Capture the cell that displays the provided text and extract its (x, y) central coordinate. 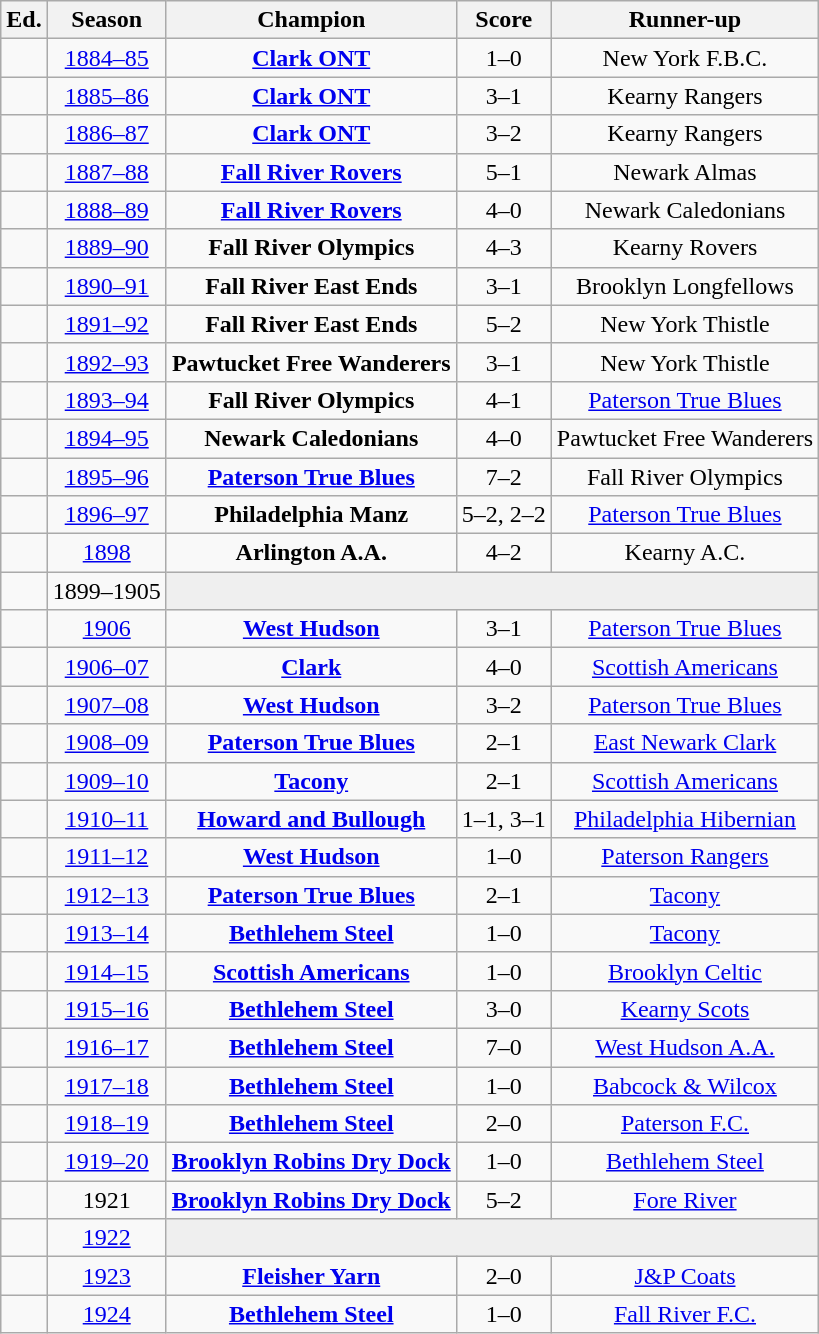
Season (106, 20)
7–0 (504, 1047)
Champion (311, 20)
Fore River (684, 1200)
1885–86 (106, 96)
Brooklyn Celtic (684, 971)
1921 (106, 1200)
1911–12 (106, 857)
Philadelphia Hibernian (684, 819)
4–2 (504, 553)
1915–16 (106, 1009)
1910–11 (106, 819)
1890–91 (106, 286)
Fall River F.C. (684, 1314)
1895–96 (106, 477)
1896–97 (106, 515)
1884–85 (106, 58)
1909–10 (106, 781)
1922 (106, 1238)
1898 (106, 553)
5–2, 2–2 (504, 515)
Clark (311, 667)
1923 (106, 1276)
Arlington A.A. (311, 553)
Philadelphia Manz (311, 515)
Kearny Scots (684, 1009)
1887–88 (106, 172)
Ed. (24, 20)
1893–94 (106, 400)
1899–1905 (106, 591)
1913–14 (106, 933)
4–3 (504, 248)
Fleisher Yarn (311, 1276)
Runner-up (684, 20)
1892–93 (106, 362)
5–1 (504, 172)
Kearny A.C. (684, 553)
1891–92 (106, 324)
1906 (106, 629)
1894–95 (106, 438)
J&P Coats (684, 1276)
Brooklyn Longfellows (684, 286)
1–1, 3–1 (504, 819)
1917–18 (106, 1085)
Paterson F.C. (684, 1124)
1918–19 (106, 1124)
1908–09 (106, 743)
1924 (106, 1314)
1914–15 (106, 971)
West Hudson A.A. (684, 1047)
New York F.B.C. (684, 58)
East Newark Clark (684, 743)
7–2 (504, 477)
1889–90 (106, 248)
1912–13 (106, 895)
3–0 (504, 1009)
1907–08 (106, 705)
Kearny Rovers (684, 248)
Newark Almas (684, 172)
1886–87 (106, 134)
Score (504, 20)
1888–89 (106, 210)
Howard and Bullough (311, 819)
1906–07 (106, 667)
1919–20 (106, 1162)
Babcock & Wilcox (684, 1085)
4–1 (504, 400)
Paterson Rangers (684, 857)
1916–17 (106, 1047)
